Detect which cell encompasses the target text, then output its [x, y] center coordinate. 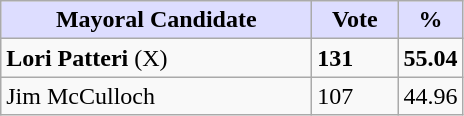
107 [355, 96]
Lori Patteri (X) [156, 58]
Jim McCulloch [156, 96]
44.96 [430, 96]
131 [355, 58]
55.04 [430, 58]
Mayoral Candidate [156, 20]
% [430, 20]
Vote [355, 20]
